Search for the cell housing the specified text and yield its (x, y) center coordinate. 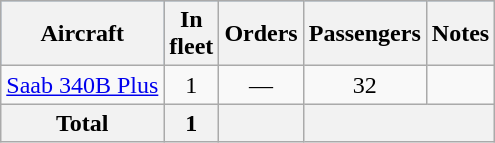
Passengers (364, 34)
Saab 340B Plus (82, 85)
Total (82, 123)
Infleet (192, 34)
Aircraft (82, 34)
Notes (460, 34)
— (261, 85)
32 (364, 85)
Orders (261, 34)
